Capture the cell that displays the provided text and extract its [X, Y] central coordinate. 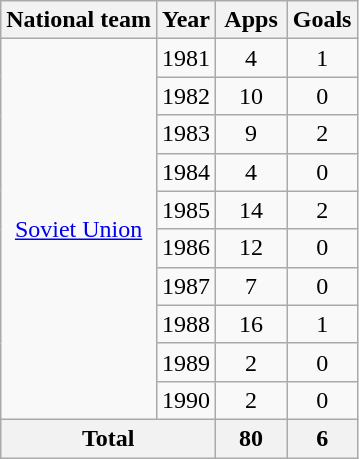
1982 [186, 96]
Total [108, 438]
10 [252, 96]
14 [252, 210]
1986 [186, 248]
1990 [186, 400]
1989 [186, 362]
9 [252, 134]
1984 [186, 172]
National team [79, 20]
1988 [186, 324]
1981 [186, 58]
1987 [186, 286]
1985 [186, 210]
12 [252, 248]
1983 [186, 134]
Apps [252, 20]
16 [252, 324]
6 [322, 438]
7 [252, 286]
Goals [322, 20]
80 [252, 438]
Year [186, 20]
Soviet Union [79, 230]
